Return [X, Y] of the center of cell containing provided text 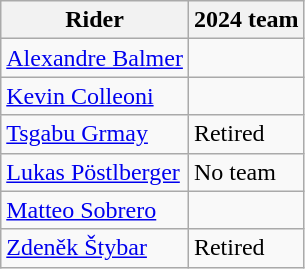
Rider [95, 20]
Kevin Colleoni [95, 96]
Lukas Pöstlberger [95, 172]
2024 team [246, 20]
Zdeněk Štybar [95, 248]
Alexandre Balmer [95, 58]
No team [246, 172]
Matteo Sobrero [95, 210]
Tsgabu Grmay [95, 134]
